Pinpoint the cell where the given text exists, returning its (x, y) midpoint coordinate. 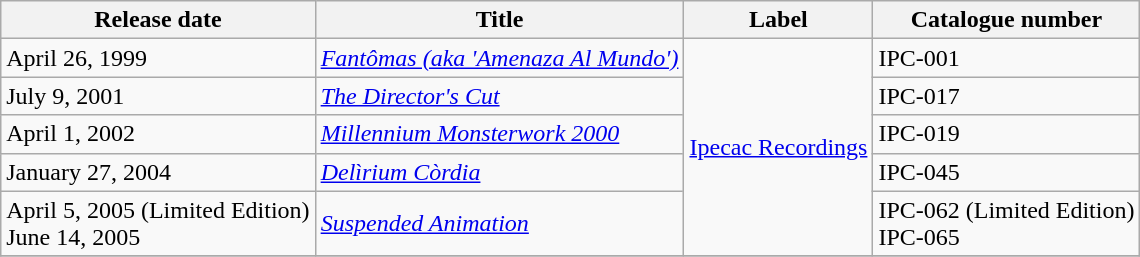
July 9, 2001 (158, 96)
IPC-062 (Limited Edition)IPC-065 (1006, 224)
Suspended Animation (500, 224)
IPC-017 (1006, 96)
Release date (158, 20)
April 5, 2005 (Limited Edition)June 14, 2005 (158, 224)
IPC-045 (1006, 172)
The Director's Cut (500, 96)
January 27, 2004 (158, 172)
IPC-019 (1006, 134)
Label (778, 20)
IPC-001 (1006, 58)
Millennium Monsterwork 2000 (500, 134)
Title (500, 20)
April 1, 2002 (158, 134)
Catalogue number (1006, 20)
Fantômas (aka 'Amenaza Al Mundo') (500, 58)
Ipecac Recordings (778, 148)
April 26, 1999 (158, 58)
Delìrium Còrdia (500, 172)
